Detect which cell encompasses the target text, then output its (X, Y) center coordinate. 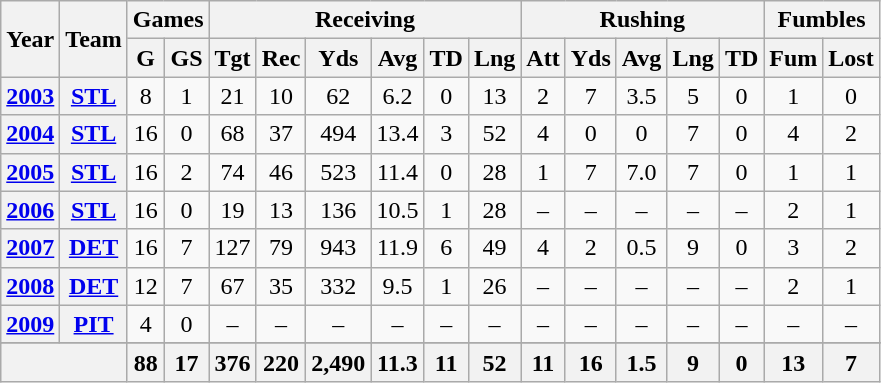
74 (232, 172)
8 (146, 96)
0.5 (642, 248)
PIT (94, 324)
G (146, 58)
3.5 (642, 96)
376 (232, 362)
Tgt (232, 58)
2008 (30, 286)
1.5 (642, 362)
2004 (30, 134)
Games (168, 20)
10 (281, 96)
12 (146, 286)
Rushing (642, 20)
19 (232, 210)
Team (94, 39)
11.3 (398, 362)
49 (494, 248)
Lost (851, 58)
35 (281, 286)
2003 (30, 96)
332 (338, 286)
17 (186, 362)
Att (543, 58)
Fumbles (822, 20)
5 (693, 96)
Receiving (365, 20)
9.5 (398, 286)
88 (146, 362)
Rec (281, 58)
2009 (30, 324)
7.0 (642, 172)
2005 (30, 172)
62 (338, 96)
26 (494, 286)
494 (338, 134)
Year (30, 39)
2007 (30, 248)
GS (186, 58)
13.4 (398, 134)
220 (281, 362)
68 (232, 134)
37 (281, 134)
2,490 (338, 362)
11.9 (398, 248)
523 (338, 172)
Fum (794, 58)
46 (281, 172)
2006 (30, 210)
11.4 (398, 172)
943 (338, 248)
136 (338, 210)
67 (232, 286)
6.2 (398, 96)
79 (281, 248)
127 (232, 248)
10.5 (398, 210)
21 (232, 96)
6 (446, 248)
